Locate the cell with the specified text and output its [x, y] center coordinate. 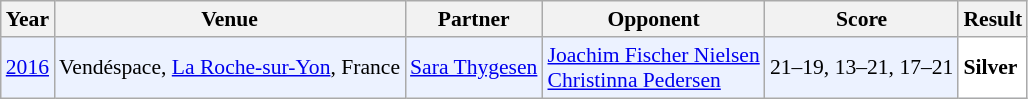
Joachim Fischer Nielsen Christinna Pedersen [653, 68]
Result [992, 19]
Sara Thygesen [474, 68]
Opponent [653, 19]
21–19, 13–21, 17–21 [862, 68]
Partner [474, 19]
Venue [230, 19]
Silver [992, 68]
2016 [28, 68]
Score [862, 19]
Year [28, 19]
Vendéspace, La Roche-sur-Yon, France [230, 68]
